For the text-containing cell, return its midpoint in [X, Y] coordinate format. 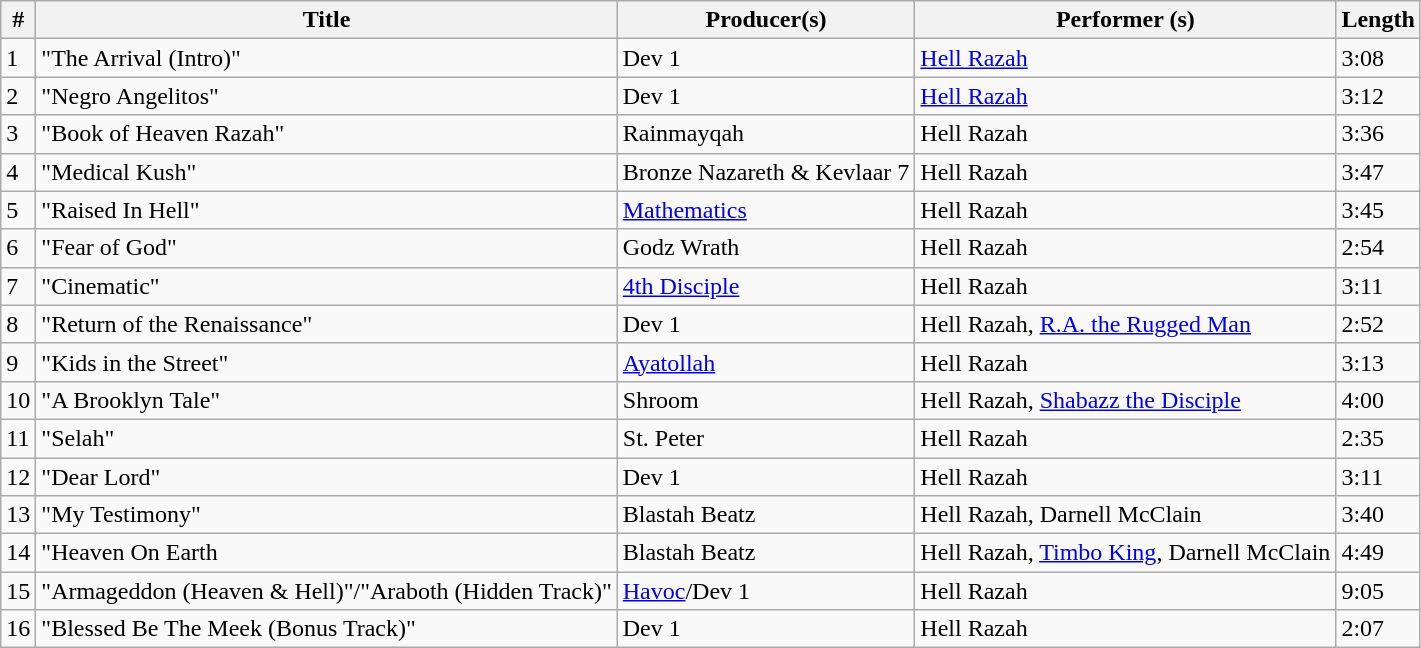
3:45 [1378, 210]
"Selah" [326, 438]
13 [18, 515]
"Blessed Be The Meek (Bonus Track)" [326, 629]
4:00 [1378, 400]
# [18, 20]
8 [18, 324]
Length [1378, 20]
6 [18, 248]
"Raised In Hell" [326, 210]
3:47 [1378, 172]
"Book of Heaven Razah" [326, 134]
"The Arrival (Intro)" [326, 58]
2:52 [1378, 324]
9:05 [1378, 591]
"Heaven On Earth [326, 553]
"Return of the Renaissance" [326, 324]
Hell Razah, Darnell McClain [1126, 515]
16 [18, 629]
4 [18, 172]
Rainmayqah [766, 134]
"Fear of God" [326, 248]
Performer (s) [1126, 20]
"Dear Lord" [326, 477]
3:12 [1378, 96]
15 [18, 591]
Hell Razah, Timbo King, Darnell McClain [1126, 553]
11 [18, 438]
Godz Wrath [766, 248]
Havoc/Dev 1 [766, 591]
10 [18, 400]
4th Disciple [766, 286]
Hell Razah, Shabazz the Disciple [1126, 400]
1 [18, 58]
7 [18, 286]
3:40 [1378, 515]
3:08 [1378, 58]
14 [18, 553]
Shroom [766, 400]
2:54 [1378, 248]
3 [18, 134]
"Negro Angelitos" [326, 96]
12 [18, 477]
2 [18, 96]
"My Testimony" [326, 515]
2:35 [1378, 438]
Hell Razah, R.A. the Rugged Man [1126, 324]
9 [18, 362]
5 [18, 210]
"Armageddon (Heaven & Hell)"/"Araboth (Hidden Track)" [326, 591]
2:07 [1378, 629]
Mathematics [766, 210]
Producer(s) [766, 20]
"Kids in the Street" [326, 362]
"A Brooklyn Tale" [326, 400]
"Medical Kush" [326, 172]
Ayatollah [766, 362]
Bronze Nazareth & Kevlaar 7 [766, 172]
3:36 [1378, 134]
Title [326, 20]
"Cinematic" [326, 286]
4:49 [1378, 553]
St. Peter [766, 438]
3:13 [1378, 362]
